Pinpoint the cell where the given text exists, returning its [X, Y] midpoint coordinate. 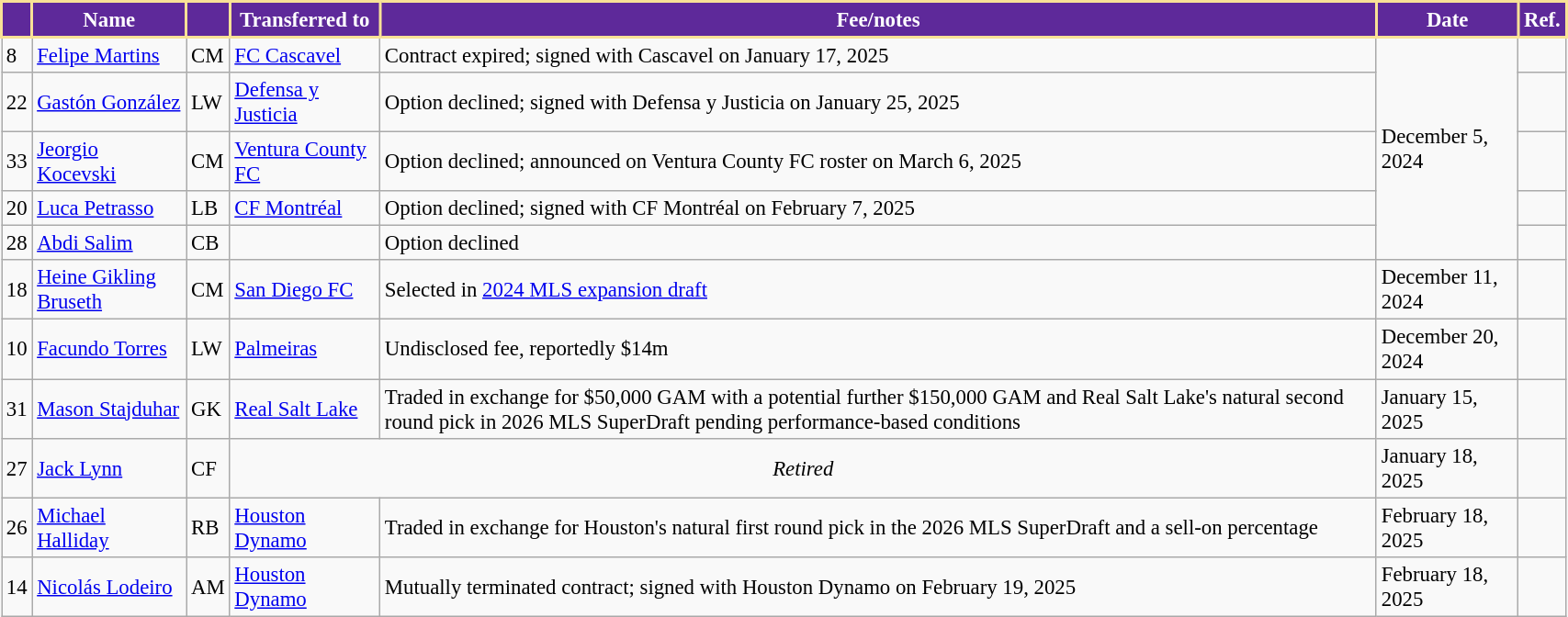
28 [17, 243]
RB [208, 527]
GK [208, 409]
December 5, 2024 [1447, 149]
San Diego FC [305, 290]
January 18, 2025 [1447, 468]
December 11, 2024 [1447, 290]
CB [208, 243]
Real Salt Lake [305, 409]
Option declined [878, 243]
Undisclosed fee, reportedly $14m [878, 349]
22 [17, 103]
26 [17, 527]
Contract expired; signed with Cascavel on January 17, 2025 [878, 55]
Jack Lynn [109, 468]
Gastón González [109, 103]
Ventura County FC [305, 162]
27 [17, 468]
Name [109, 20]
Defensa y Justicia [305, 103]
Michael Halliday [109, 527]
18 [17, 290]
Mutually terminated contract; signed with Houston Dynamo on February 19, 2025 [878, 586]
LB [208, 208]
Felipe Martins [109, 55]
Jeorgio Kocevski [109, 162]
8 [17, 55]
Date [1447, 20]
Palmeiras [305, 349]
AM [208, 586]
Heine Gikling Bruseth [109, 290]
31 [17, 409]
Selected in 2024 MLS expansion draft [878, 290]
Retired [803, 468]
20 [17, 208]
Luca Petrasso [109, 208]
CF [208, 468]
Ref. [1542, 20]
January 15, 2025 [1447, 409]
Option declined; announced on Ventura County FC roster on March 6, 2025 [878, 162]
Nicolás Lodeiro [109, 586]
Facundo Torres [109, 349]
December 20, 2024 [1447, 349]
Option declined; signed with CF Montréal on February 7, 2025 [878, 208]
10 [17, 349]
Mason Stajduhar [109, 409]
14 [17, 586]
Option declined; signed with Defensa y Justicia on January 25, 2025 [878, 103]
FC Cascavel [305, 55]
33 [17, 162]
Traded in exchange for Houston's natural first round pick in the 2026 MLS SuperDraft and a sell-on percentage [878, 527]
Fee/notes [878, 20]
Abdi Salim [109, 243]
Transferred to [305, 20]
CF Montréal [305, 208]
